Capture the cell that displays the provided text and extract its [x, y] central coordinate. 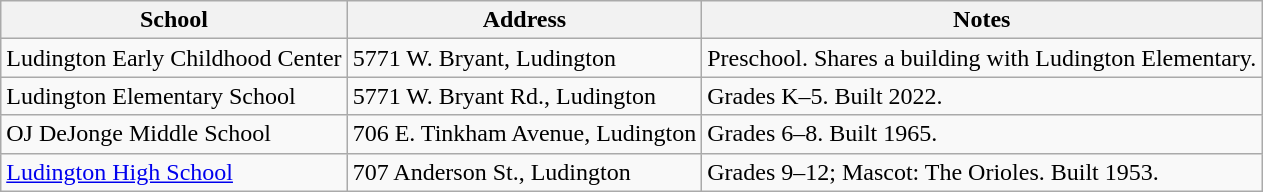
Grades 6–8. Built 1965. [982, 134]
707 Anderson St., Ludington [524, 172]
OJ DeJonge Middle School [174, 134]
Grades 9–12; Mascot: The Orioles. Built 1953. [982, 172]
5771 W. Bryant Rd., Ludington [524, 96]
Notes [982, 20]
Grades K–5. Built 2022. [982, 96]
706 E. Tinkham Avenue, Ludington [524, 134]
5771 W. Bryant, Ludington [524, 58]
Ludington High School [174, 172]
Ludington Elementary School [174, 96]
Ludington Early Childhood Center [174, 58]
Address [524, 20]
School [174, 20]
Preschool. Shares a building with Ludington Elementary. [982, 58]
